From the cell containing the given text, extract its center point as [x, y] coordinate. 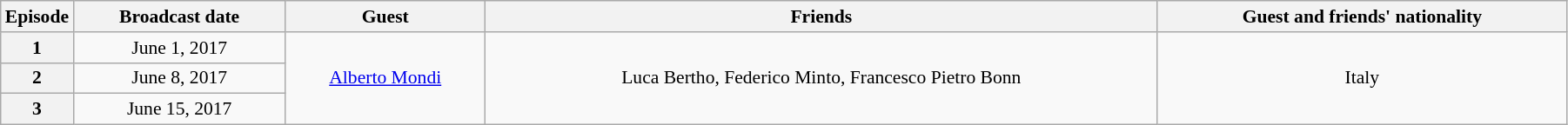
Alberto Mondi [385, 78]
June 8, 2017 [179, 78]
Luca Bertho, Federico Minto, Francesco Pietro Bonn [821, 78]
Friends [821, 16]
2 [37, 78]
Italy [1362, 78]
Guest [385, 16]
3 [37, 109]
June 1, 2017 [179, 48]
Guest and friends' nationality [1362, 16]
Episode [37, 16]
Broadcast date [179, 16]
June 15, 2017 [179, 109]
1 [37, 48]
